Locate the cell with the specified text and output its [X, Y] center coordinate. 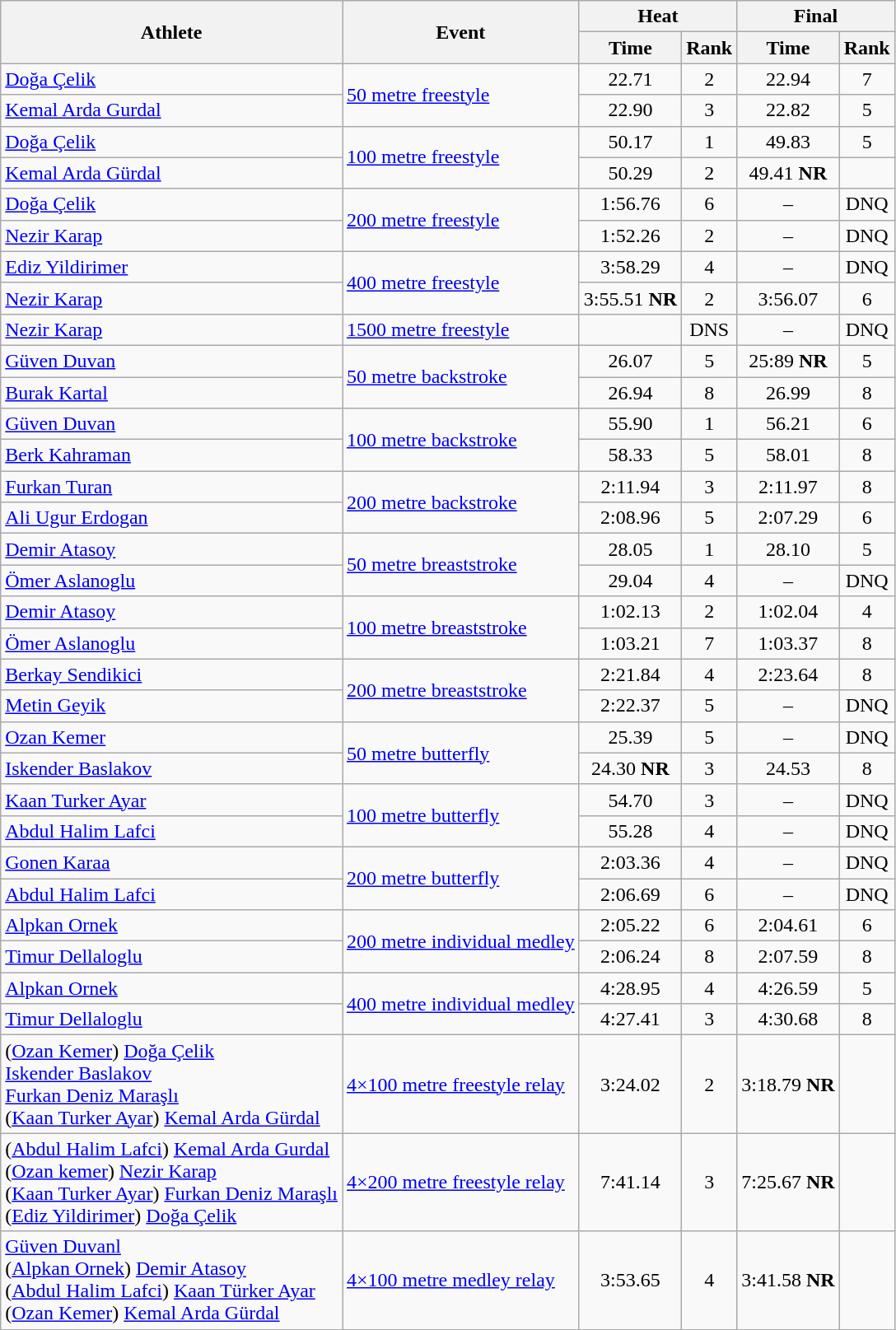
50 metre breaststroke [461, 565]
(Ozan Kemer) Doğa ÇelikIskender BaslakovFurkan Deniz Maraşlı(Kaan Turker Ayar) Kemal Arda Gürdal [171, 1084]
7:41.14 [630, 1183]
28.05 [630, 549]
DNS [710, 329]
Metin Geyik [171, 706]
7:25.67 NR [788, 1183]
58.33 [630, 455]
26.07 [630, 361]
3:58.29 [630, 267]
1:52.26 [630, 236]
58.01 [788, 455]
Ozan Kemer [171, 737]
100 metre breaststroke [461, 628]
100 metre freestyle [461, 157]
4:28.95 [630, 988]
400 metre freestyle [461, 282]
49.41 NR [788, 173]
50.17 [630, 142]
2:11.97 [788, 487]
Athlete [171, 32]
4:27.41 [630, 1020]
Güven Duvanl(Alpkan Ornek) Demir Atasoy(Abdul Halim Lafci) Kaan Türker Ayar(Ozan Kemer) Kemal Arda Gürdal [171, 1280]
Kemal Arda Gurdal [171, 110]
200 metre backstroke [461, 502]
1:03.21 [630, 643]
1:56.76 [630, 204]
24.30 NR [630, 768]
Furkan Turan [171, 487]
29.04 [630, 581]
2:21.84 [630, 674]
Burak Kartal [171, 393]
49.83 [788, 142]
55.28 [630, 831]
Kemal Arda Gürdal [171, 173]
Berk Kahraman [171, 455]
50.29 [630, 173]
3:18.79 NR [788, 1084]
100 metre backstroke [461, 440]
22.71 [630, 79]
2:07.59 [788, 957]
25.39 [630, 737]
50 metre freestyle [461, 95]
100 metre butterfly [461, 815]
200 metre breaststroke [461, 690]
22.90 [630, 110]
22.94 [788, 79]
Heat [658, 16]
56.21 [788, 424]
3:41.58 NR [788, 1280]
54.70 [630, 800]
(Abdul Halim Lafci) Kemal Arda Gurdal(Ozan kemer) Nezir Karap(Kaan Turker Ayar) Furkan Deniz Maraşlı(Ediz Yildirimer) Doğa Çelik [171, 1183]
3:53.65 [630, 1280]
2:08.96 [630, 518]
Iskender Baslakov [171, 768]
4×100 metre freestyle relay [461, 1084]
1:03.37 [788, 643]
3:24.02 [630, 1084]
4:30.68 [788, 1020]
4×100 metre medley relay [461, 1280]
22.82 [788, 110]
55.90 [630, 424]
2:06.69 [630, 894]
4×200 metre freestyle relay [461, 1183]
Event [461, 32]
Ali Ugur Erdogan [171, 518]
3:56.07 [788, 298]
200 metre individual medley [461, 941]
28.10 [788, 549]
2:23.64 [788, 674]
24.53 [788, 768]
2:22.37 [630, 706]
3:55.51 NR [630, 298]
4:26.59 [788, 988]
2:06.24 [630, 957]
2:04.61 [788, 926]
Berkay Sendikici [171, 674]
2:11.94 [630, 487]
Kaan Turker Ayar [171, 800]
Gonen Karaa [171, 862]
200 metre butterfly [461, 878]
1:02.13 [630, 612]
2:05.22 [630, 926]
26.94 [630, 393]
1:02.04 [788, 612]
25:89 NR [788, 361]
26.99 [788, 393]
Ediz Yildirimer [171, 267]
2:03.36 [630, 862]
1500 metre freestyle [461, 329]
50 metre butterfly [461, 753]
2:07.29 [788, 518]
Final [816, 16]
50 metre backstroke [461, 376]
400 metre individual medley [461, 1004]
200 metre freestyle [461, 220]
